Return (X, Y) of the center of cell containing provided text 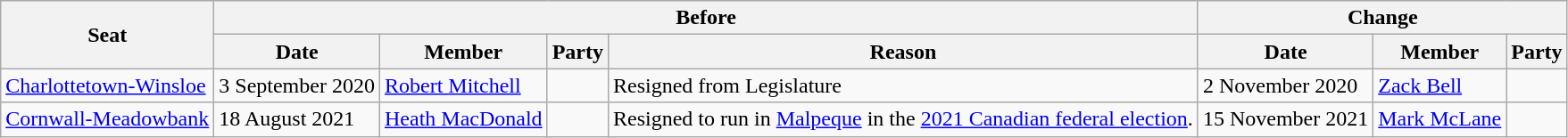
Seat (107, 35)
Reason (903, 52)
Charlottetown-Winsloe (107, 85)
Resigned from Legislature (903, 85)
Change (1382, 18)
18 August 2021 (297, 119)
15 November 2021 (1285, 119)
3 September 2020 (297, 85)
2 November 2020 (1285, 85)
Resigned to run in Malpeque in the 2021 Canadian federal election. (903, 119)
Cornwall-Meadowbank (107, 119)
Mark McLane (1440, 119)
Zack Bell (1440, 85)
Before (707, 18)
Heath MacDonald (463, 119)
Robert Mitchell (463, 85)
